Return (x, y) of the center of cell containing provided text 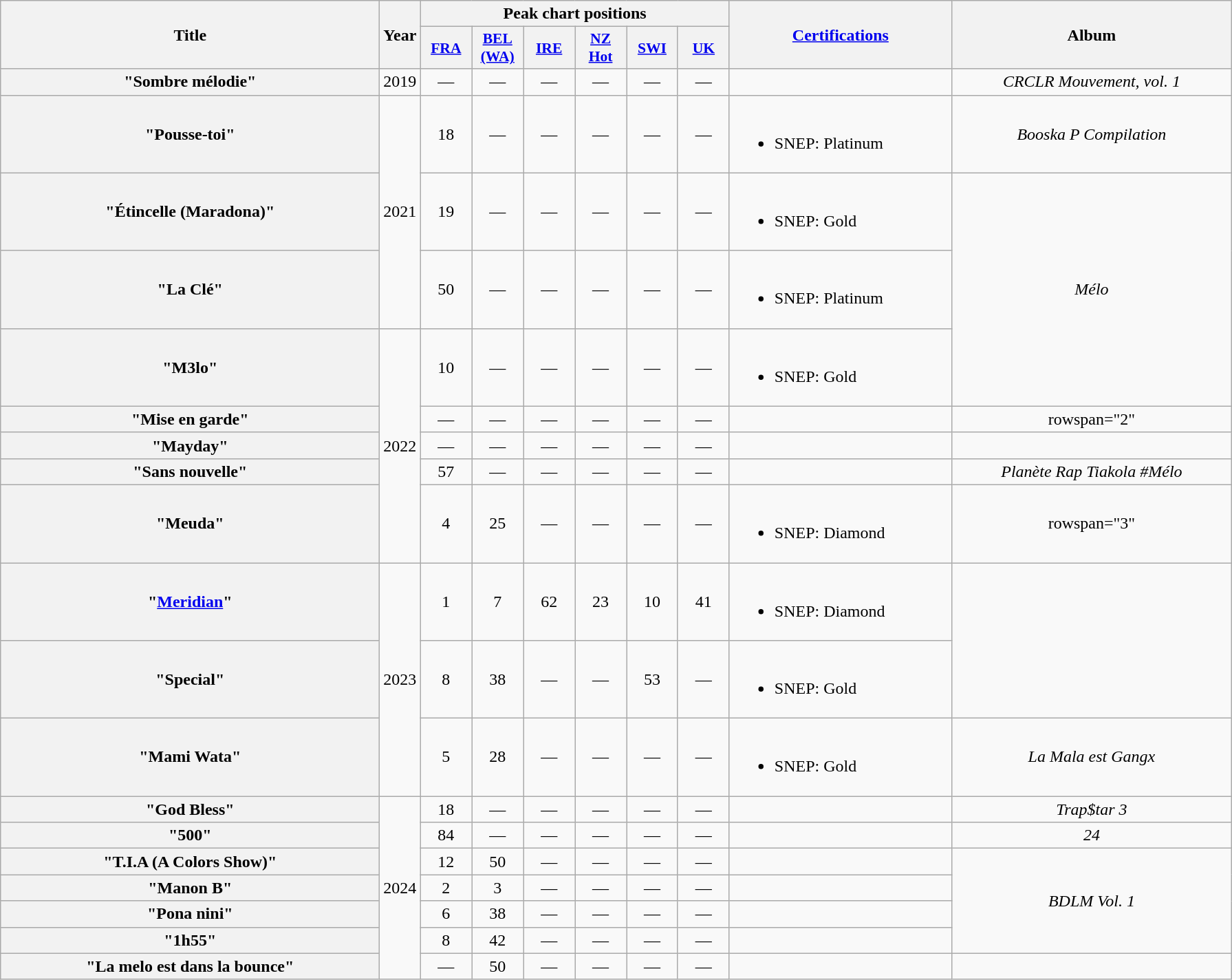
"M3lo" (190, 367)
La Mala est Gangx (1091, 757)
2022 (400, 445)
4 (446, 523)
Trap$tar 3 (1091, 809)
7 (498, 601)
"T.I.A (A Colors Show)" (190, 862)
IRE (549, 48)
BDLM Vol. 1 (1091, 901)
Booska P Compilation (1091, 134)
28 (498, 757)
NZHot (601, 48)
"Special" (190, 680)
62 (549, 601)
"La Clé" (190, 289)
1 (446, 601)
FRA (446, 48)
12 (446, 862)
Mélo (1091, 289)
Planète Rap Tiakola #Mélo (1091, 471)
Album (1091, 34)
"Meridian" (190, 601)
Certifications (841, 34)
Title (190, 34)
SWI (652, 48)
Peak chart positions (575, 14)
25 (498, 523)
3 (498, 888)
"Meuda" (190, 523)
42 (498, 940)
19 (446, 212)
2 (446, 888)
Year (400, 34)
2024 (400, 888)
"500" (190, 835)
41 (703, 601)
"Manon B" (190, 888)
"Sombre mélodie" (190, 82)
53 (652, 680)
"Sans nouvelle" (190, 471)
57 (446, 471)
UK (703, 48)
23 (601, 601)
"Mami Wata" (190, 757)
BEL(WA) (498, 48)
"God Bless" (190, 809)
rowspan="3" (1091, 523)
24 (1091, 835)
"Mayday" (190, 445)
"1h55" (190, 940)
5 (446, 757)
6 (446, 914)
"Pousse-toi" (190, 134)
84 (446, 835)
"Mise en garde" (190, 419)
2021 (400, 212)
rowspan="2" (1091, 419)
"Pona nini" (190, 914)
CRCLR Mouvement, vol. 1 (1091, 82)
2023 (400, 680)
"La melo est dans la bounce" (190, 966)
"Étincelle (Maradona)" (190, 212)
2019 (400, 82)
